Detect which cell encompasses the target text, then output its (x, y) center coordinate. 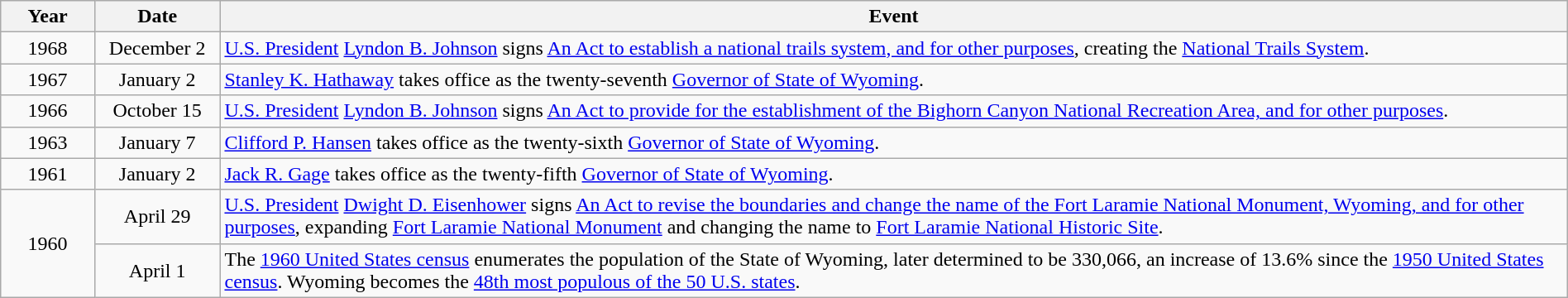
Stanley K. Hathaway takes office as the twenty-seventh Governor of State of Wyoming. (893, 79)
1961 (48, 174)
1967 (48, 79)
1963 (48, 142)
1966 (48, 111)
1968 (48, 48)
January 7 (157, 142)
December 2 (157, 48)
October 15 (157, 111)
Event (893, 17)
1960 (48, 243)
Jack R. Gage takes office as the twenty-fifth Governor of State of Wyoming. (893, 174)
April 1 (157, 270)
Year (48, 17)
U.S. President Lyndon B. Johnson signs An Act to establish a national trails system, and for other purposes, creating the National Trails System. (893, 48)
April 29 (157, 217)
Date (157, 17)
Clifford P. Hansen takes office as the twenty-sixth Governor of State of Wyoming. (893, 142)
